Extract the [X, Y] coordinate from the center of the cell holding the provided text.  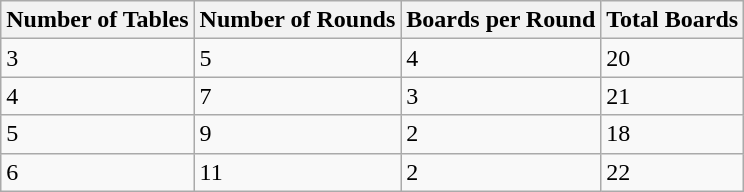
Total Boards [672, 20]
Boards per Round [501, 20]
22 [672, 172]
11 [298, 172]
6 [98, 172]
Number of Tables [98, 20]
9 [298, 134]
21 [672, 96]
20 [672, 58]
18 [672, 134]
7 [298, 96]
Number of Rounds [298, 20]
